Identify which cell holds the provided text, then report its (X, Y) central coordinate. 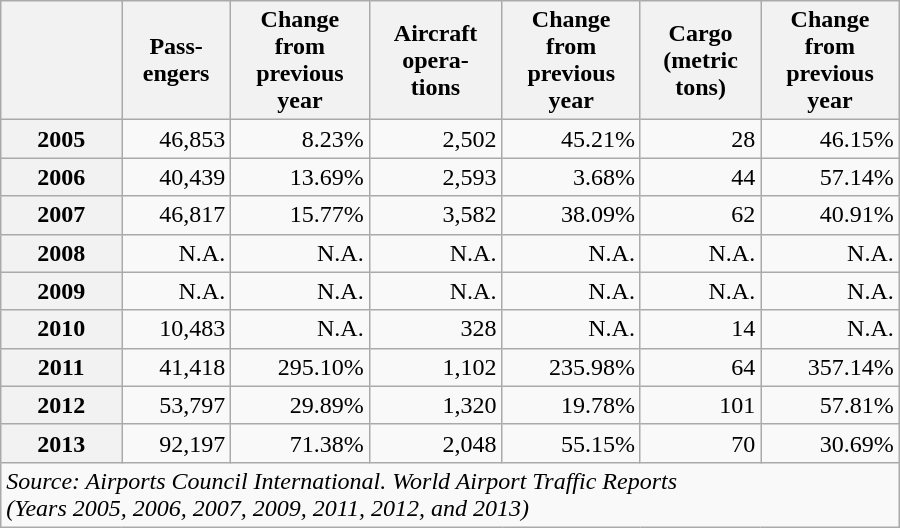
2011 (62, 367)
3,582 (436, 215)
15.77% (300, 215)
71.38% (300, 443)
2013 (62, 443)
28 (700, 139)
13.69% (300, 177)
235.98% (571, 367)
29.89% (300, 405)
8.23% (300, 139)
40,439 (176, 177)
1,320 (436, 405)
101 (700, 405)
2,048 (436, 443)
30.69% (830, 443)
357.14% (830, 367)
3.68% (571, 177)
38.09% (571, 215)
46.15% (830, 139)
2009 (62, 291)
45.21% (571, 139)
2,593 (436, 177)
62 (700, 215)
2005 (62, 139)
2010 (62, 329)
40.91% (830, 215)
10,483 (176, 329)
46,817 (176, 215)
41,418 (176, 367)
1,102 (436, 367)
2007 (62, 215)
19.78% (571, 405)
2006 (62, 177)
14 (700, 329)
2008 (62, 253)
2,502 (436, 139)
64 (700, 367)
57.14% (830, 177)
55.15% (571, 443)
46,853 (176, 139)
57.81% (830, 405)
2012 (62, 405)
Cargo(metric tons) (700, 60)
53,797 (176, 405)
328 (436, 329)
70 (700, 443)
Aircraft opera-tions (436, 60)
Pass-engers (176, 60)
44 (700, 177)
295.10% (300, 367)
92,197 (176, 443)
Source: Airports Council International. World Airport Traffic Reports(Years 2005, 2006, 2007, 2009, 2011, 2012, and 2013) (450, 494)
